For the text-containing cell, return its midpoint in (X, Y) coordinate format. 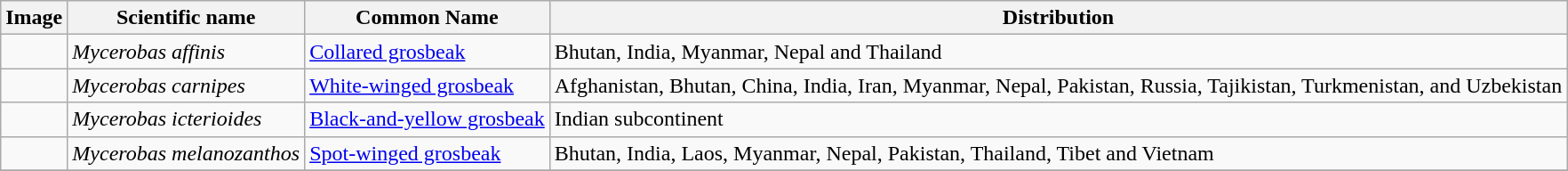
Mycerobas carnipes (187, 85)
White-winged grosbeak (428, 85)
Mycerobas affinis (187, 52)
Collared grosbeak (428, 52)
Mycerobas melanozanthos (187, 153)
Spot-winged grosbeak (428, 153)
Scientific name (187, 18)
Mycerobas icterioides (187, 119)
Indian subcontinent (1058, 119)
Bhutan, India, Laos, Myanmar, Nepal, Pakistan, Thailand, Tibet and Vietnam (1058, 153)
Bhutan, India, Myanmar, Nepal and Thailand (1058, 52)
Black-and-yellow grosbeak (428, 119)
Afghanistan, Bhutan, China, India, Iran, Myanmar, Nepal, Pakistan, Russia, Tajikistan, Turkmenistan, and Uzbekistan (1058, 85)
Common Name (428, 18)
Image (34, 18)
Distribution (1058, 18)
